For the text-containing cell, return its midpoint in [x, y] coordinate format. 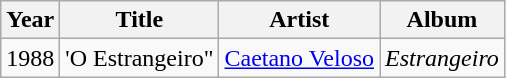
Artist [300, 20]
Caetano Veloso [300, 58]
'O Estrangeiro" [140, 58]
Album [442, 20]
1988 [30, 58]
Title [140, 20]
Estrangeiro [442, 58]
Year [30, 20]
